Detect which cell encompasses the target text, then output its [X, Y] center coordinate. 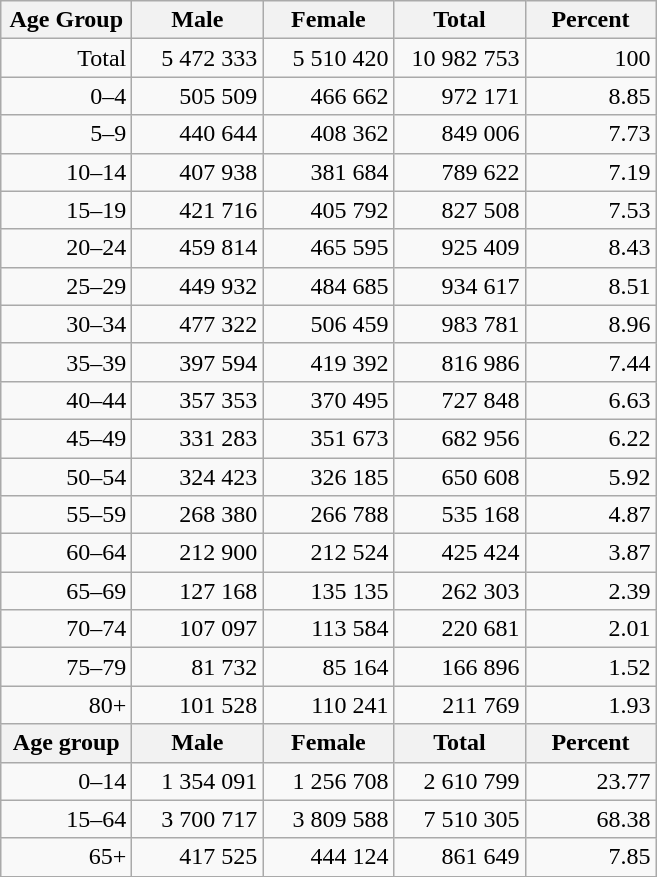
81 732 [198, 667]
983 781 [460, 324]
444 124 [328, 857]
135 135 [328, 591]
505 509 [198, 96]
1 354 091 [198, 781]
0–4 [66, 96]
419 392 [328, 362]
440 644 [198, 134]
110 241 [328, 705]
381 684 [328, 172]
421 716 [198, 210]
101 528 [198, 705]
266 788 [328, 515]
25–29 [66, 286]
10 982 753 [460, 58]
4.87 [590, 515]
972 171 [460, 96]
50–54 [66, 477]
268 380 [198, 515]
816 986 [460, 362]
682 956 [460, 438]
262 303 [460, 591]
849 006 [460, 134]
351 673 [328, 438]
8.85 [590, 96]
7.44 [590, 362]
7.85 [590, 857]
3.87 [590, 553]
100 [590, 58]
484 685 [328, 286]
7.19 [590, 172]
397 594 [198, 362]
85 164 [328, 667]
827 508 [460, 210]
326 185 [328, 477]
6.63 [590, 400]
70–74 [66, 629]
465 595 [328, 248]
127 168 [198, 591]
75–79 [66, 667]
15–64 [66, 819]
506 459 [328, 324]
107 097 [198, 629]
2.39 [590, 591]
60–64 [66, 553]
466 662 [328, 96]
324 423 [198, 477]
5.92 [590, 477]
10–14 [66, 172]
5–9 [66, 134]
7.73 [590, 134]
1.52 [590, 667]
Age group [66, 743]
Age Group [66, 20]
30–34 [66, 324]
40–44 [66, 400]
0–14 [66, 781]
211 769 [460, 705]
934 617 [460, 286]
166 896 [460, 667]
407 938 [198, 172]
477 322 [198, 324]
55–59 [66, 515]
3 700 717 [198, 819]
212 524 [328, 553]
370 495 [328, 400]
925 409 [460, 248]
65+ [66, 857]
113 584 [328, 629]
357 353 [198, 400]
408 362 [328, 134]
68.38 [590, 819]
535 168 [460, 515]
1 256 708 [328, 781]
2 610 799 [460, 781]
6.22 [590, 438]
459 814 [198, 248]
7.53 [590, 210]
425 424 [460, 553]
8.51 [590, 286]
650 608 [460, 477]
861 649 [460, 857]
5 510 420 [328, 58]
727 848 [460, 400]
45–49 [66, 438]
331 283 [198, 438]
220 681 [460, 629]
65–69 [66, 591]
35–39 [66, 362]
5 472 333 [198, 58]
80+ [66, 705]
7 510 305 [460, 819]
8.96 [590, 324]
23.77 [590, 781]
405 792 [328, 210]
789 622 [460, 172]
2.01 [590, 629]
8.43 [590, 248]
417 525 [198, 857]
1.93 [590, 705]
212 900 [198, 553]
449 932 [198, 286]
20–24 [66, 248]
3 809 588 [328, 819]
15–19 [66, 210]
